Scan for the cell matching the given text and deliver its (x, y) coordinate at center. 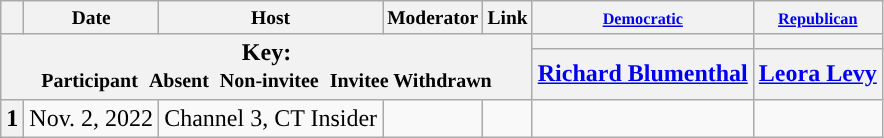
1 (12, 118)
Richard Blumenthal (642, 74)
Democratic (642, 18)
Host (271, 18)
Leora Levy (818, 74)
Date (92, 18)
Moderator (433, 18)
Link (508, 18)
Channel 3, CT Insider (271, 118)
Republican (818, 18)
Key: Participant Absent Non-invitee Invitee Withdrawn (266, 66)
Nov. 2, 2022 (92, 118)
